Capture the cell that displays the provided text and extract its (X, Y) central coordinate. 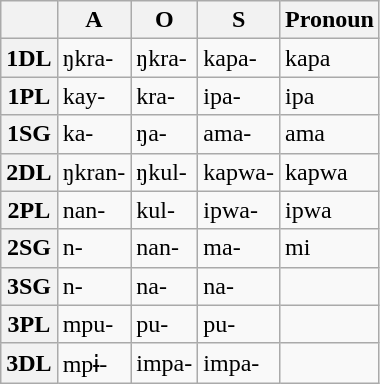
1SG (29, 134)
O (164, 20)
3DL (29, 363)
ma- (239, 248)
S (239, 20)
2SG (29, 248)
ŋa- (164, 134)
kra- (164, 96)
ka- (94, 134)
ipwa (329, 210)
mpɨ- (94, 363)
kapa- (239, 58)
kul- (164, 210)
mpu- (94, 324)
3PL (29, 324)
ŋkul- (164, 172)
3SG (29, 286)
kapwa (329, 172)
kapa (329, 58)
ipa- (239, 96)
2DL (29, 172)
ipa (329, 96)
2PL (29, 210)
1DL (29, 58)
ŋkran- (94, 172)
Pronoun (329, 20)
mi (329, 248)
kapwa- (239, 172)
1PL (29, 96)
ama- (239, 134)
kay- (94, 96)
ama (329, 134)
A (94, 20)
ipwa- (239, 210)
